From the cell containing the given text, extract its center point as (x, y) coordinate. 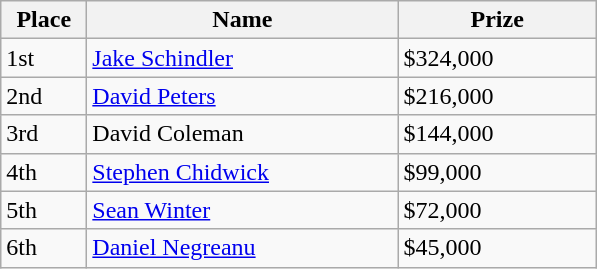
$324,000 (498, 58)
Jake Schindler (242, 58)
$72,000 (498, 210)
4th (44, 172)
Stephen Chidwick (242, 172)
Daniel Negreanu (242, 248)
3rd (44, 134)
2nd (44, 96)
Place (44, 20)
$45,000 (498, 248)
$144,000 (498, 134)
David Coleman (242, 134)
$216,000 (498, 96)
1st (44, 58)
Name (242, 20)
Prize (498, 20)
Sean Winter (242, 210)
6th (44, 248)
David Peters (242, 96)
$99,000 (498, 172)
5th (44, 210)
